Identify which cell holds the provided text, then report its (x, y) central coordinate. 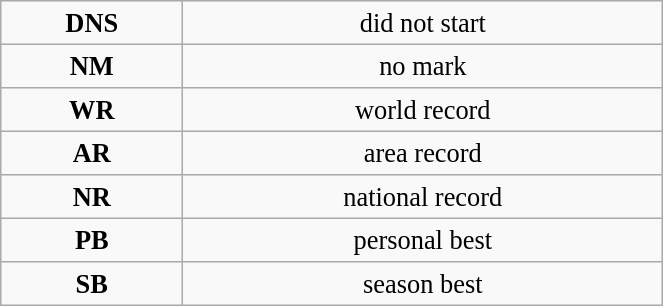
WR (92, 109)
world record (423, 109)
SB (92, 284)
area record (423, 153)
NR (92, 197)
AR (92, 153)
NM (92, 66)
season best (423, 284)
did not start (423, 22)
DNS (92, 22)
PB (92, 240)
personal best (423, 240)
no mark (423, 66)
national record (423, 197)
